Pinpoint the cell where the given text exists, returning its (x, y) midpoint coordinate. 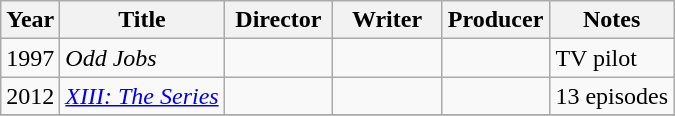
Writer (388, 20)
Director (278, 20)
Year (30, 20)
Notes (612, 20)
Title (142, 20)
1997 (30, 58)
13 episodes (612, 96)
2012 (30, 96)
XIII: The Series (142, 96)
TV pilot (612, 58)
Odd Jobs (142, 58)
Producer (496, 20)
